For the text-containing cell, return its midpoint in (X, Y) coordinate format. 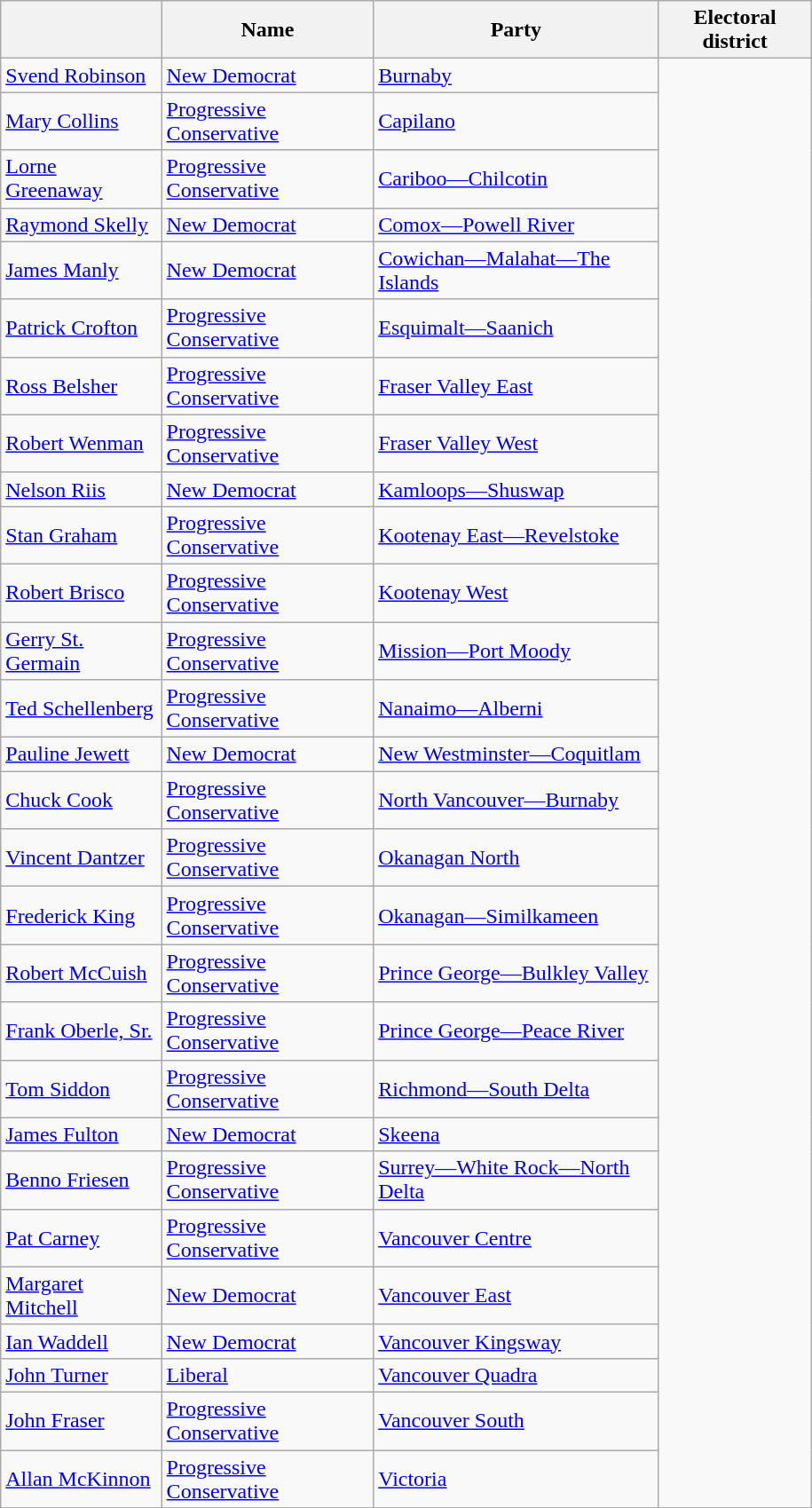
Mission—Port Moody (516, 650)
Chuck Cook (82, 801)
Surrey—White Rock—North Delta (516, 1180)
Vancouver South (516, 1420)
Vancouver Kingsway (516, 1341)
Pauline Jewett (82, 754)
Ian Waddell (82, 1341)
Kootenay West (516, 593)
Vincent Dantzer (82, 857)
James Manly (82, 270)
Name (268, 30)
New Westminster—Coquitlam (516, 754)
Margaret Mitchell (82, 1296)
Tom Siddon (82, 1088)
Cariboo—Chilcotin (516, 179)
Robert McCuish (82, 973)
Vancouver Centre (516, 1237)
Kamloops—Shuswap (516, 489)
Robert Brisco (82, 593)
Svend Robinson (82, 75)
Gerry St. Germain (82, 650)
Frederick King (82, 916)
Prince George—Bulkley Valley (516, 973)
Vancouver East (516, 1296)
Fraser Valley West (516, 444)
Raymond Skelly (82, 225)
Esquimalt—Saanich (516, 328)
Kootenay East—Revelstoke (516, 534)
Ted Schellenberg (82, 708)
Cowichan—Malahat—The Islands (516, 270)
Ross Belsher (82, 385)
Lorne Greenaway (82, 179)
John Fraser (82, 1420)
Comox—Powell River (516, 225)
James Fulton (82, 1134)
Nelson Riis (82, 489)
Skeena (516, 1134)
Party (516, 30)
North Vancouver—Burnaby (516, 801)
Benno Friesen (82, 1180)
Liberal (268, 1375)
Stan Graham (82, 534)
Fraser Valley East (516, 385)
Allan McKinnon (82, 1479)
Nanaimo—Alberni (516, 708)
Burnaby (516, 75)
Prince George—Peace River (516, 1031)
Frank Oberle, Sr. (82, 1031)
Vancouver Quadra (516, 1375)
John Turner (82, 1375)
Richmond—South Delta (516, 1088)
Okanagan North (516, 857)
Victoria (516, 1479)
Mary Collins (82, 121)
Robert Wenman (82, 444)
Okanagan—Similkameen (516, 916)
Electoral district (735, 30)
Capilano (516, 121)
Pat Carney (82, 1237)
Patrick Crofton (82, 328)
